Scan for the cell matching the given text and deliver its [X, Y] coordinate at center. 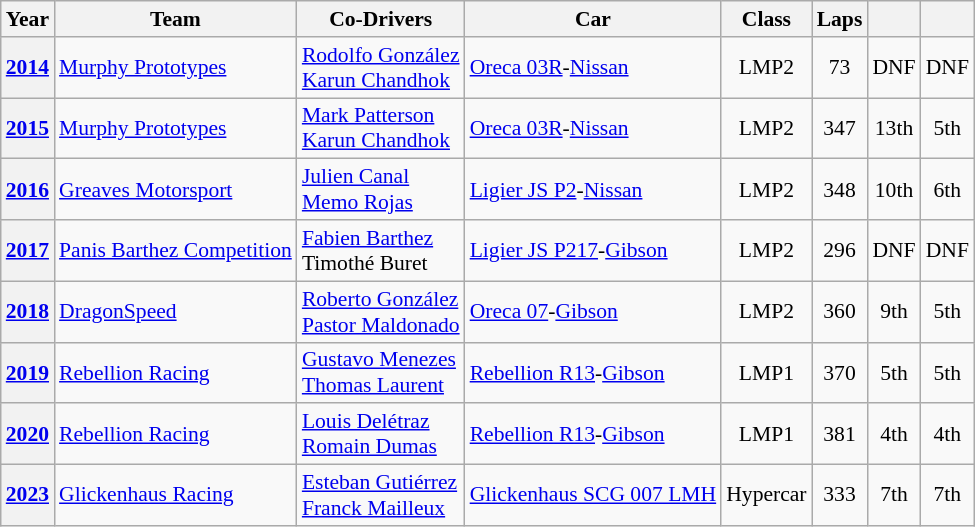
Co-Drivers [381, 19]
10th [894, 190]
Laps [840, 19]
Class [766, 19]
Panis Barthez Competition [176, 250]
2020 [28, 434]
13th [894, 128]
9th [894, 312]
Rodolfo González Karun Chandhok [381, 68]
Louis Delétraz Romain Dumas [381, 434]
Car [594, 19]
DragonSpeed [176, 312]
Year [28, 19]
Glickenhaus SCG 007 LMH [594, 496]
2015 [28, 128]
Fabien Barthez Timothé Buret [381, 250]
Greaves Motorsport [176, 190]
Mark Patterson Karun Chandhok [381, 128]
360 [840, 312]
370 [840, 372]
2014 [28, 68]
347 [840, 128]
Oreca 07-Gibson [594, 312]
Hypercar [766, 496]
333 [840, 496]
2023 [28, 496]
2018 [28, 312]
Glickenhaus Racing [176, 496]
6th [948, 190]
348 [840, 190]
Gustavo Menezes Thomas Laurent [381, 372]
296 [840, 250]
Ligier JS P2-Nissan [594, 190]
Team [176, 19]
Julien Canal Memo Rojas [381, 190]
2017 [28, 250]
Roberto González Pastor Maldonado [381, 312]
Esteban Gutiérrez Franck Mailleux [381, 496]
73 [840, 68]
381 [840, 434]
Ligier JS P217-Gibson [594, 250]
2019 [28, 372]
2016 [28, 190]
